Pinpoint the cell where the given text exists, returning its (x, y) midpoint coordinate. 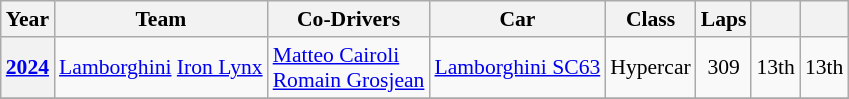
2024 (28, 68)
Car (517, 19)
Hypercar (650, 68)
Lamborghini SC63 (517, 68)
Team (161, 19)
Year (28, 19)
Class (650, 19)
Lamborghini Iron Lynx (161, 68)
Laps (724, 19)
Co-Drivers (349, 19)
309 (724, 68)
Matteo Cairoli Romain Grosjean (349, 68)
